Output the [x, y] coordinate of the center of the cell containing the given text.  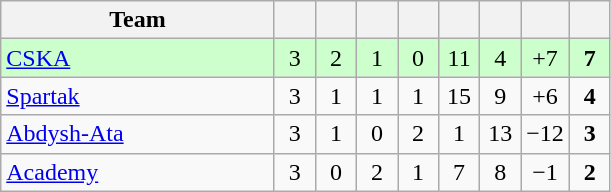
+6 [546, 96]
CSKA [138, 58]
Team [138, 20]
+7 [546, 58]
11 [460, 58]
Academy [138, 172]
Spartak [138, 96]
15 [460, 96]
−12 [546, 134]
−1 [546, 172]
13 [500, 134]
8 [500, 172]
9 [500, 96]
Abdysh-Ata [138, 134]
